Return (x, y) of the center of cell containing provided text 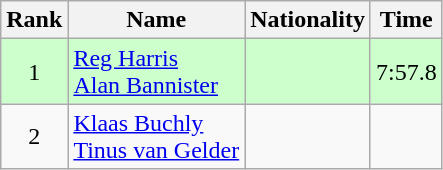
2 (34, 136)
Rank (34, 20)
1 (34, 72)
Name (156, 20)
Time (406, 20)
7:57.8 (406, 72)
Klaas BuchlyTinus van Gelder (156, 136)
Reg HarrisAlan Bannister (156, 72)
Nationality (308, 20)
